Determine the (x, y) coordinate at the center of the cell enclosing the given text.  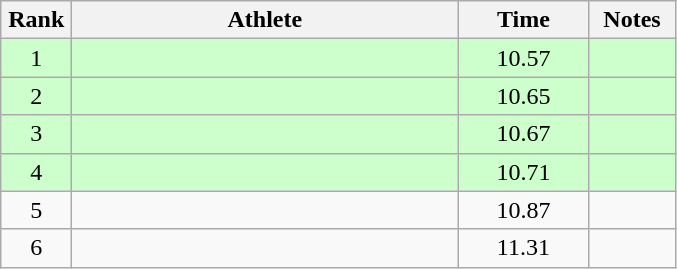
10.65 (524, 96)
1 (36, 58)
Rank (36, 20)
10.87 (524, 210)
3 (36, 134)
4 (36, 172)
10.71 (524, 172)
Time (524, 20)
6 (36, 248)
Athlete (265, 20)
Notes (632, 20)
2 (36, 96)
11.31 (524, 248)
5 (36, 210)
10.67 (524, 134)
10.57 (524, 58)
